Determine the [X, Y] coordinate at the center of the cell enclosing the given text.  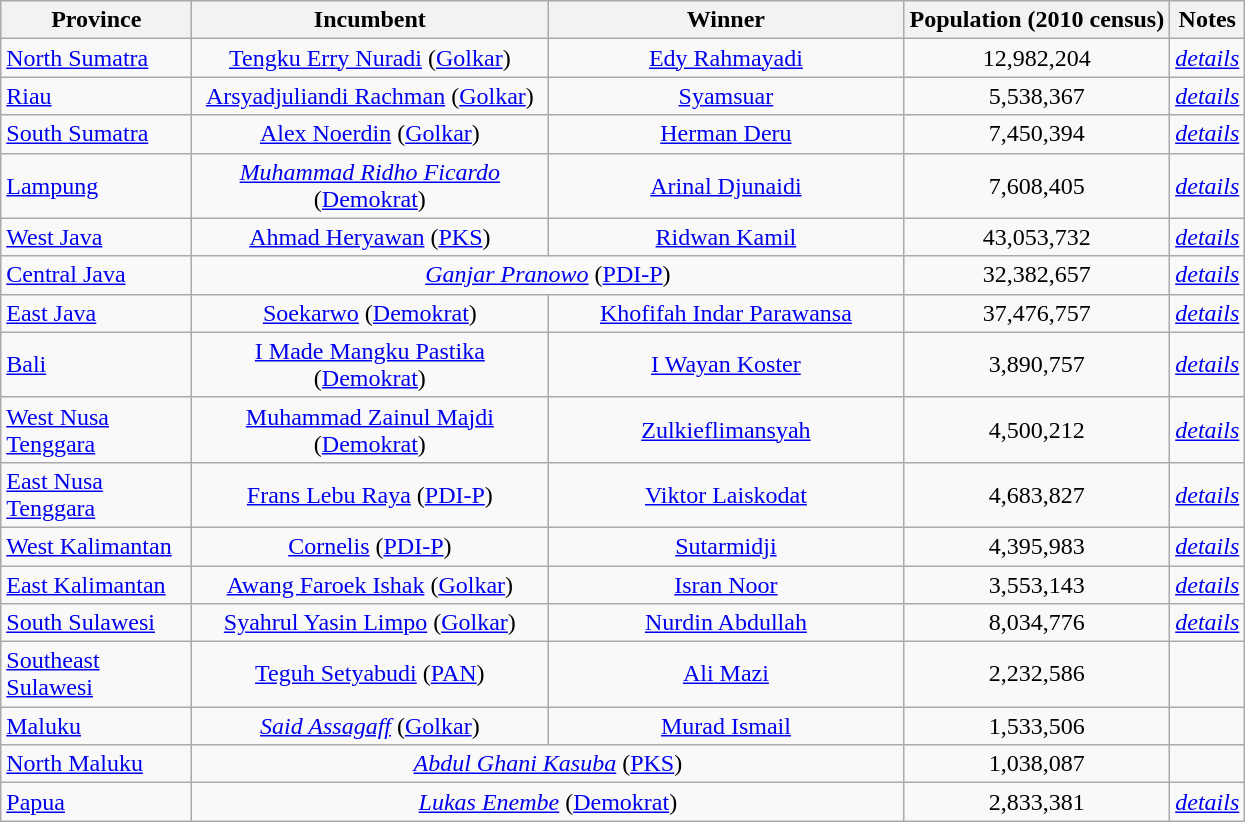
South Sulawesi [96, 623]
West Java [96, 237]
Bali [96, 364]
4,500,212 [1037, 430]
Papua [96, 802]
4,683,827 [1037, 494]
West Kalimantan [96, 546]
Province [96, 20]
Arsyadjuliandi Rachman (Golkar) [370, 96]
3,553,143 [1037, 585]
Abdul Ghani Kasuba (PKS) [548, 764]
Sutarmidji [726, 546]
Muhammad Ridho Ficardo (Demokrat) [370, 186]
Khofifah Indar Parawansa [726, 313]
Lukas Enembe (Demokrat) [548, 802]
South Sumatra [96, 134]
Population (2010 census) [1037, 20]
I Wayan Koster [726, 364]
Ganjar Pranowo (PDI-P) [548, 275]
Muhammad Zainul Majdi (Demokrat) [370, 430]
1,038,087 [1037, 764]
Isran Noor [726, 585]
Central Java [96, 275]
7,450,394 [1037, 134]
Edy Rahmayadi [726, 58]
Lampung [96, 186]
12,982,204 [1037, 58]
Winner [726, 20]
Incumbent [370, 20]
2,833,381 [1037, 802]
Notes [1208, 20]
5,538,367 [1037, 96]
Cornelis (PDI-P) [370, 546]
East Java [96, 313]
West Nusa Tenggara [96, 430]
Said Assagaff (Golkar) [370, 726]
3,890,757 [1037, 364]
Ridwan Kamil [726, 237]
Ahmad Heryawan (PKS) [370, 237]
2,232,586 [1037, 674]
Awang Faroek Ishak (Golkar) [370, 585]
Teguh Setyabudi (PAN) [370, 674]
Tengku Erry Nuradi (Golkar) [370, 58]
Nurdin Abdullah [726, 623]
Herman Deru [726, 134]
1,533,506 [1037, 726]
East Kalimantan [96, 585]
4,395,983 [1037, 546]
8,034,776 [1037, 623]
37,476,757 [1037, 313]
Syamsuar [726, 96]
Frans Lebu Raya (PDI-P) [370, 494]
32,382,657 [1037, 275]
East Nusa Tenggara [96, 494]
Southeast Sulawesi [96, 674]
Murad Ismail [726, 726]
North Sumatra [96, 58]
Ali Mazi [726, 674]
Riau [96, 96]
7,608,405 [1037, 186]
Soekarwo (Demokrat) [370, 313]
Viktor Laiskodat [726, 494]
Zulkieflimansyah [726, 430]
I Made Mangku Pastika (Demokrat) [370, 364]
Alex Noerdin (Golkar) [370, 134]
North Maluku [96, 764]
43,053,732 [1037, 237]
Syahrul Yasin Limpo (Golkar) [370, 623]
Arinal Djunaidi [726, 186]
Maluku [96, 726]
